Determine the (X, Y) coordinate at the center of the cell enclosing the given text.  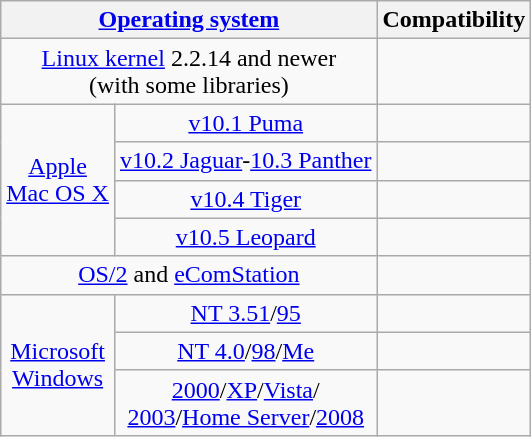
Linux kernel 2.2.14 and newer(with some libraries) (189, 72)
v10.1 Puma (246, 123)
OS/2 and eComStation (189, 275)
v10.2 Jaguar-10.3 Panther (246, 161)
Operating system (189, 20)
Microsoft Windows (58, 364)
Compatibility (454, 20)
v10.4 Tiger (246, 199)
NT 4.0/98/Me (246, 351)
v10.5 Leopard (246, 237)
2000/XP/Vista/2003/Home Server/2008 (246, 402)
Apple Mac OS X (58, 180)
NT 3.51/95 (246, 313)
